Pinpoint the cell where the given text exists, returning its (X, Y) midpoint coordinate. 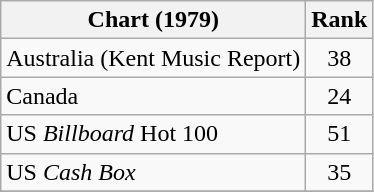
51 (340, 134)
35 (340, 172)
38 (340, 58)
US Billboard Hot 100 (154, 134)
24 (340, 96)
US Cash Box (154, 172)
Chart (1979) (154, 20)
Canada (154, 96)
Australia (Kent Music Report) (154, 58)
Rank (340, 20)
